Identify which cell holds the provided text, then report its [X, Y] central coordinate. 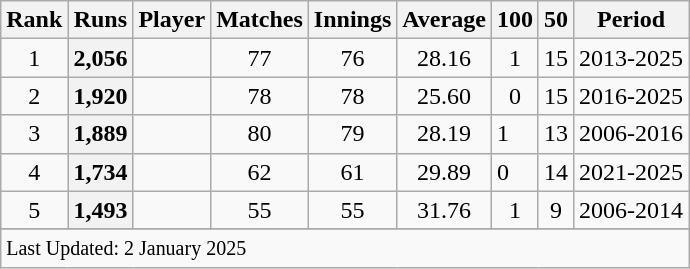
80 [260, 134]
13 [556, 134]
5 [34, 210]
100 [514, 20]
1,889 [100, 134]
2021-2025 [630, 172]
2006-2016 [630, 134]
9 [556, 210]
79 [352, 134]
2016-2025 [630, 96]
Average [444, 20]
14 [556, 172]
77 [260, 58]
31.76 [444, 210]
Runs [100, 20]
29.89 [444, 172]
2013-2025 [630, 58]
76 [352, 58]
28.19 [444, 134]
2006-2014 [630, 210]
Period [630, 20]
1,493 [100, 210]
28.16 [444, 58]
1,920 [100, 96]
Last Updated: 2 January 2025 [345, 248]
Matches [260, 20]
2 [34, 96]
61 [352, 172]
3 [34, 134]
Rank [34, 20]
Innings [352, 20]
Player [172, 20]
62 [260, 172]
50 [556, 20]
25.60 [444, 96]
2,056 [100, 58]
1,734 [100, 172]
4 [34, 172]
